Identify which cell holds the provided text, then report its (X, Y) central coordinate. 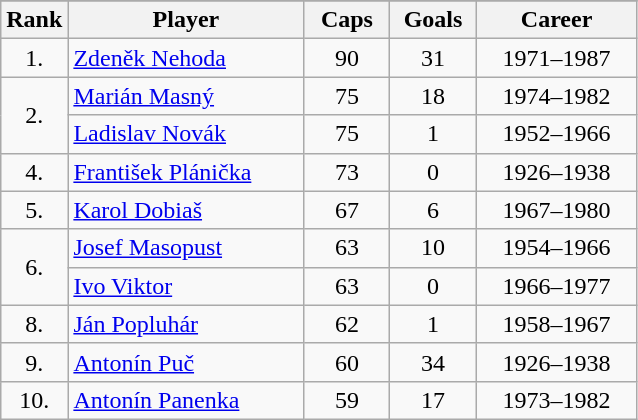
1958–1967 (556, 324)
73 (347, 172)
9. (34, 362)
1967–1980 (556, 210)
34 (433, 362)
18 (433, 96)
67 (347, 210)
Caps (347, 20)
Goals (433, 20)
62 (347, 324)
Player (186, 20)
59 (347, 400)
1974–1982 (556, 96)
Josef Masopust (186, 248)
4. (34, 172)
Marián Masný (186, 96)
5. (34, 210)
10 (433, 248)
František Plánička (186, 172)
6. (34, 267)
Ivo Viktor (186, 286)
Zdeněk Nehoda (186, 58)
1. (34, 58)
31 (433, 58)
Ladislav Novák (186, 134)
10. (34, 400)
90 (347, 58)
1952–1966 (556, 134)
1971–1987 (556, 58)
8. (34, 324)
1954–1966 (556, 248)
6 (433, 210)
Rank (34, 20)
2. (34, 115)
Antonín Panenka (186, 400)
1966–1977 (556, 286)
60 (347, 362)
Career (556, 20)
Antonín Puč (186, 362)
Karol Dobiaš (186, 210)
1973–1982 (556, 400)
Ján Popluhár (186, 324)
17 (433, 400)
